Search for the cell housing the specified text and yield its [x, y] center coordinate. 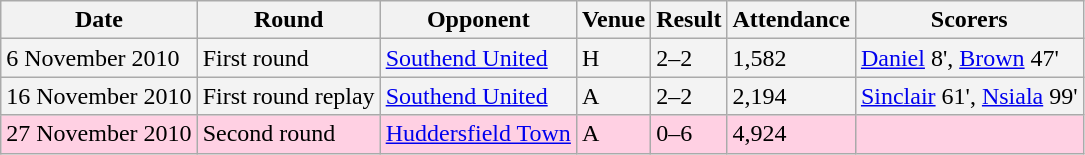
Attendance [791, 20]
1,582 [791, 58]
6 November 2010 [99, 58]
Daniel 8', Brown 47' [969, 58]
Venue [613, 20]
First round replay [288, 96]
Result [689, 20]
Date [99, 20]
27 November 2010 [99, 134]
0–6 [689, 134]
Second round [288, 134]
First round [288, 58]
Huddersfield Town [478, 134]
Sinclair 61', Nsiala 99' [969, 96]
H [613, 58]
Scorers [969, 20]
4,924 [791, 134]
16 November 2010 [99, 96]
2,194 [791, 96]
Round [288, 20]
Opponent [478, 20]
